Find where the given text appears and provide that cell's center as [X, Y] coordinate. 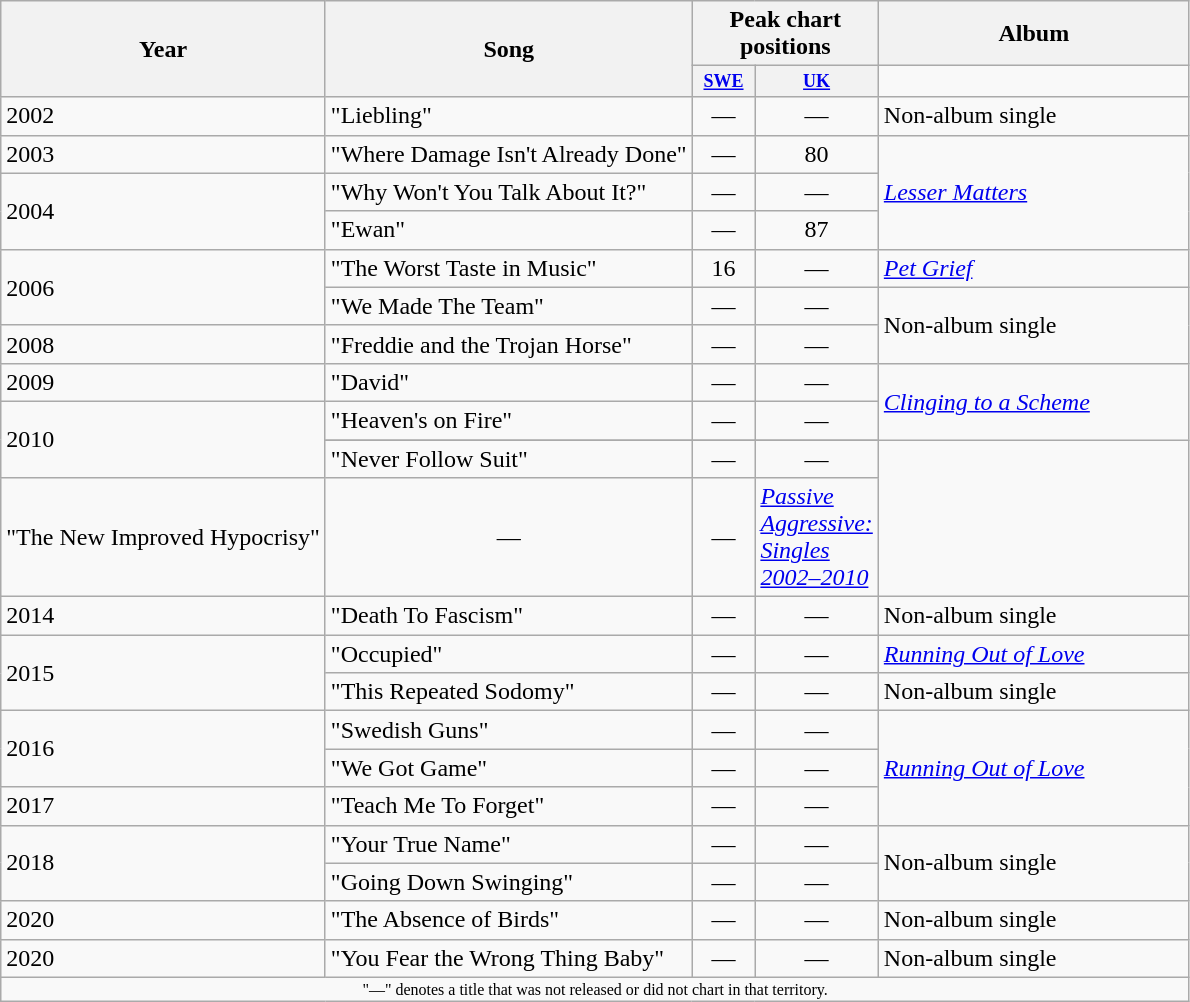
Song [508, 49]
2006 [164, 287]
2010 [164, 439]
"We Got Game" [508, 768]
"Ewan" [508, 230]
16 [724, 268]
Peak chart positions [785, 34]
"Where Damage Isn't Already Done" [508, 154]
2008 [164, 344]
"Heaven's on Fire" [508, 420]
"—" denotes a title that was not released or did not chart in that territory. [596, 989]
"Teach Me To Forget" [508, 806]
"Going Down Swinging" [508, 882]
"Death To Fascism" [508, 616]
2009 [164, 382]
"Never Follow Suit" [508, 459]
Pet Grief [1034, 268]
"Freddie and the Trojan Horse" [508, 344]
80 [816, 154]
Clinging to a Scheme [1034, 401]
"Why Won't You Talk About It?" [508, 192]
SWE [724, 82]
2017 [164, 806]
87 [816, 230]
"David" [508, 382]
2004 [164, 211]
"Swedish Guns" [508, 730]
"You Fear the Wrong Thing Baby" [508, 958]
Lesser Matters [1034, 192]
"Occupied" [508, 654]
2014 [164, 616]
Album [1034, 34]
"The Absence of Birds" [508, 920]
UK [816, 82]
"We Made The Team" [508, 306]
2002 [164, 116]
2015 [164, 673]
Passive Aggressive: Singles 2002–2010 [816, 538]
Year [164, 49]
2003 [164, 154]
"The Worst Taste in Music" [508, 268]
"Liebling" [508, 116]
2016 [164, 749]
"This Repeated Sodomy" [508, 692]
2018 [164, 863]
"Your True Name" [508, 844]
"The New Improved Hypocrisy" [164, 538]
